Extract the [X, Y] coordinate from the center of the cell holding the provided text.  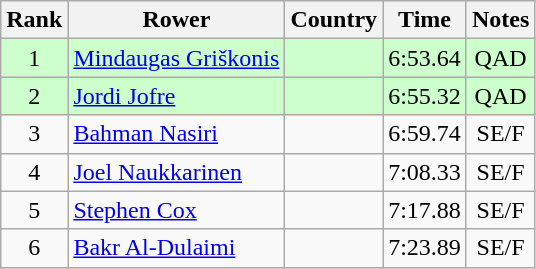
Rower [176, 20]
6 [34, 248]
Country [334, 20]
Rank [34, 20]
2 [34, 96]
7:17.88 [425, 210]
Time [425, 20]
3 [34, 134]
6:59.74 [425, 134]
Stephen Cox [176, 210]
Notes [500, 20]
6:55.32 [425, 96]
6:53.64 [425, 58]
Joel Naukkarinen [176, 172]
Jordi Jofre [176, 96]
4 [34, 172]
Mindaugas Griškonis [176, 58]
5 [34, 210]
Bakr Al-Dulaimi [176, 248]
7:08.33 [425, 172]
1 [34, 58]
7:23.89 [425, 248]
Bahman Nasiri [176, 134]
